For the text-containing cell, return its midpoint in [x, y] coordinate format. 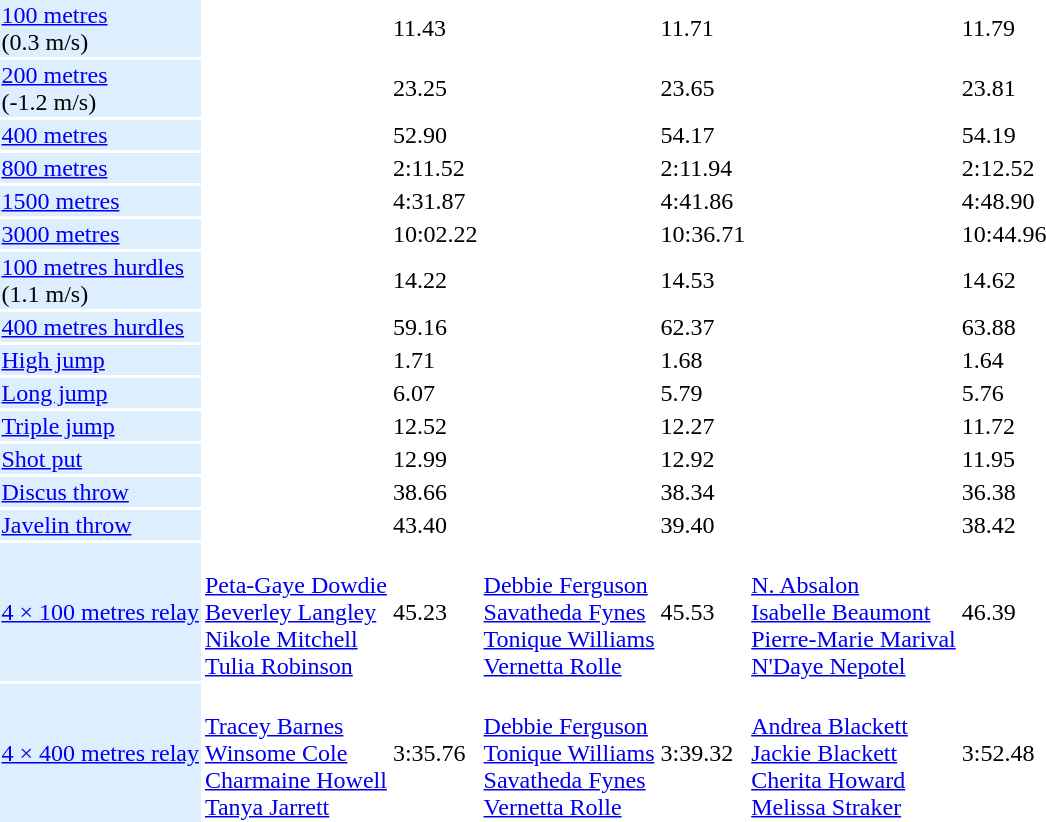
5.79 [703, 393]
High jump [100, 360]
Andrea Blackett Jackie Blackett Cherita Howard Melissa Straker [854, 753]
59.16 [435, 327]
45.53 [703, 612]
4 × 100 metres relay [100, 612]
4 × 400 metres relay [100, 753]
Javelin throw [100, 525]
800 metres [100, 168]
Long jump [100, 393]
12.27 [703, 426]
3:35.76 [435, 753]
400 metres hurdles [100, 327]
3000 metres [100, 234]
14.22 [435, 280]
N. Absalon Isabelle Beaumont Pierre-Marie Marival N'Daye Nepotel [854, 612]
14.53 [703, 280]
38.66 [435, 492]
Peta-Gaye Dowdie Beverley Langley Nikole Mitchell Tulia Robinson [296, 612]
45.23 [435, 612]
62.37 [703, 327]
39.40 [703, 525]
38.34 [703, 492]
3:39.32 [703, 753]
Triple jump [100, 426]
12.92 [703, 459]
1.71 [435, 360]
Debbie Ferguson Savatheda Fynes Tonique Williams Vernetta Rolle [569, 612]
100 metres hurdles (1.1 m/s) [100, 280]
43.40 [435, 525]
4:41.86 [703, 201]
54.17 [703, 135]
Debbie Ferguson Tonique Williams Savatheda Fynes Vernetta Rolle [569, 753]
1.68 [703, 360]
2:11.94 [703, 168]
4:31.87 [435, 201]
1500 metres [100, 201]
23.65 [703, 88]
12.99 [435, 459]
Discus throw [100, 492]
400 metres [100, 135]
11.71 [703, 28]
10:36.71 [703, 234]
6.07 [435, 393]
200 metres (-1.2 m/s) [100, 88]
10:02.22 [435, 234]
12.52 [435, 426]
11.43 [435, 28]
Shot put [100, 459]
23.25 [435, 88]
Tracey Barnes Winsome Cole Charmaine Howell Tanya Jarrett [296, 753]
100 metres (0.3 m/s) [100, 28]
52.90 [435, 135]
2:11.52 [435, 168]
